From the cell containing the given text, extract its center point as (x, y) coordinate. 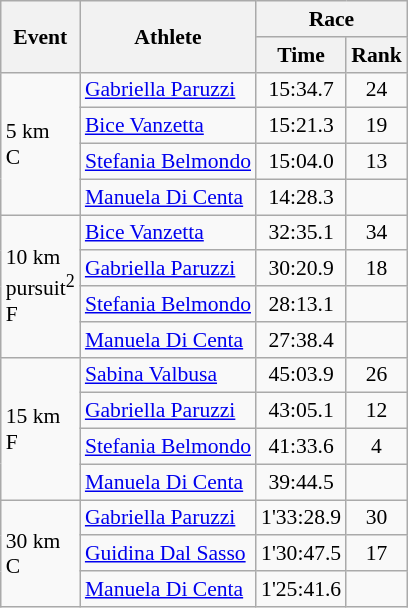
30 (376, 518)
43:05.1 (301, 411)
18 (376, 269)
Guidina Dal Sasso (168, 554)
28:13.1 (301, 304)
26 (376, 375)
Sabina Valbusa (168, 375)
5 km C (40, 143)
12 (376, 411)
15:34.7 (301, 90)
30 km C (40, 554)
1'33:28.9 (301, 518)
Time (301, 55)
15:21.3 (301, 126)
15:04.0 (301, 162)
Event (40, 36)
32:35.1 (301, 233)
17 (376, 554)
41:33.6 (301, 447)
34 (376, 233)
Race (332, 19)
15 km F (40, 428)
Athlete (168, 36)
45:03.9 (301, 375)
30:20.9 (301, 269)
10 km pursuit2 F (40, 286)
39:44.5 (301, 482)
1'25:41.6 (301, 589)
24 (376, 90)
14:28.3 (301, 197)
4 (376, 447)
27:38.4 (301, 340)
Rank (376, 55)
19 (376, 126)
13 (376, 162)
1'30:47.5 (301, 554)
